Locate the cell with the specified text and output its (X, Y) center coordinate. 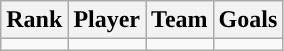
Goals (248, 20)
Player (107, 20)
Rank (34, 20)
Team (180, 20)
